Locate the cell with the specified text and output its [X, Y] center coordinate. 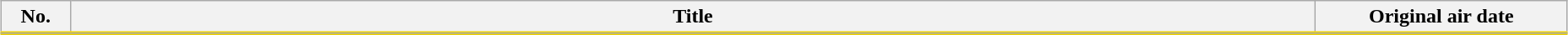
No. [35, 17]
Title [693, 17]
Original air date [1441, 17]
